Output the [x, y] coordinate of the center of the cell containing the given text.  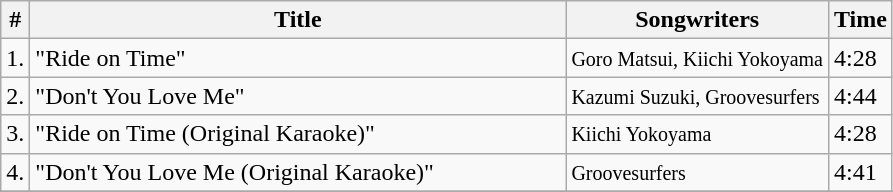
4. [16, 172]
"Don't You Love Me" [298, 96]
# [16, 20]
2. [16, 96]
4:41 [861, 172]
"Don't You Love Me (Original Karaoke)" [298, 172]
"Ride on Time" [298, 58]
Groovesurfers [698, 172]
1. [16, 58]
3. [16, 134]
Songwriters [698, 20]
Title [298, 20]
"Ride on Time (Original Karaoke)" [298, 134]
Time [861, 20]
Kazumi Suzuki, Groovesurfers [698, 96]
4:44 [861, 96]
Kiichi Yokoyama [698, 134]
Goro Matsui, Kiichi Yokoyama [698, 58]
